Detect which cell encompasses the target text, then output its (X, Y) center coordinate. 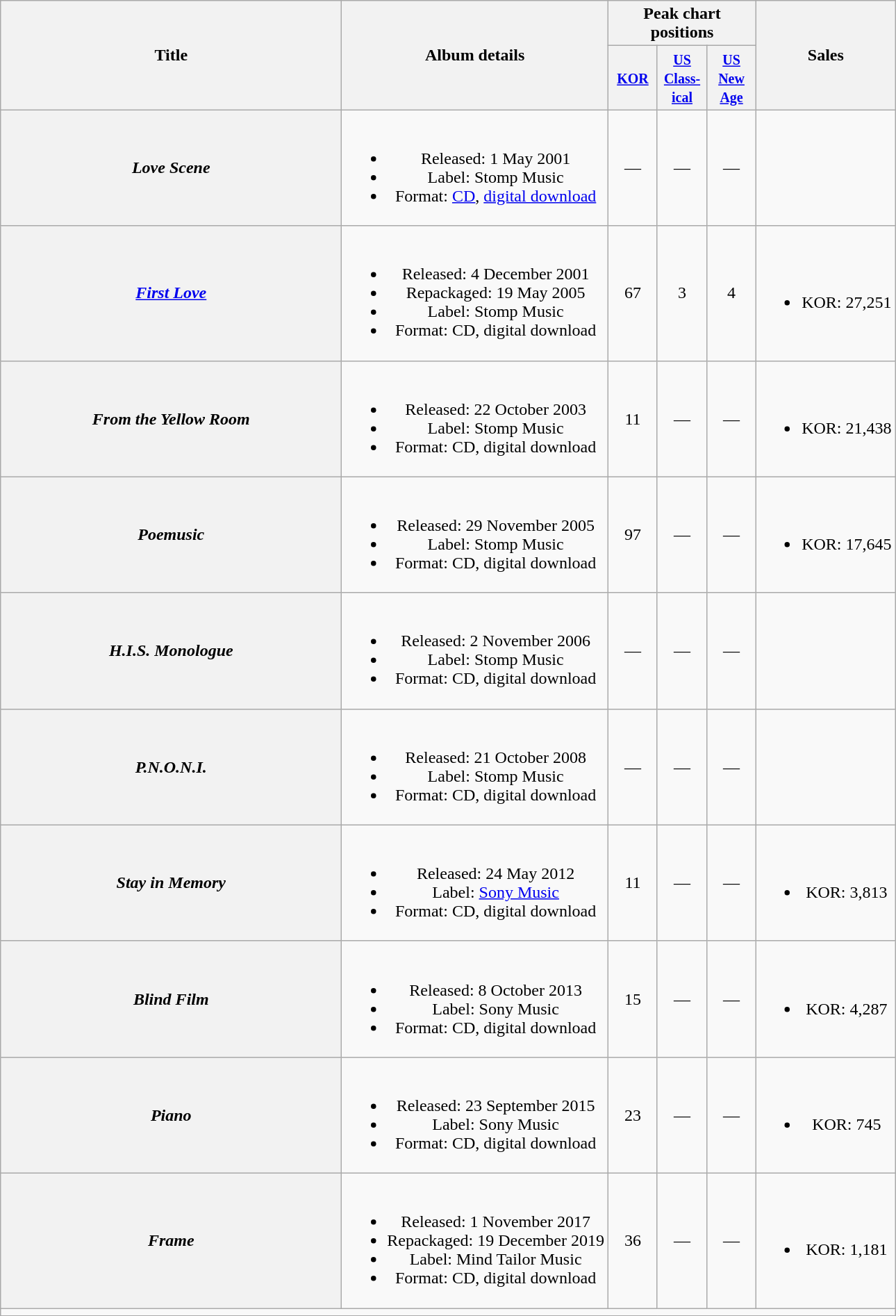
P.N.O.N.I. (171, 767)
Title (171, 56)
Love Scene (171, 168)
Released: 29 November 2005 Label: Stomp MusicFormat: CD, digital download (475, 535)
36 (632, 1240)
USNew Age (732, 78)
Peak chart positions (682, 24)
Released: 23 September 2015 Label: Sony MusicFormat: CD, digital download (475, 1115)
USClass-ical (682, 78)
From the Yellow Room (171, 418)
Released: 24 May 2012 Label: Sony MusicFormat: CD, digital download (475, 882)
Blind Film (171, 999)
Released: 21 October 2008 Label: Stomp MusicFormat: CD, digital download (475, 767)
Poemusic (171, 535)
KOR: 4,287 (826, 999)
Released: 1 May 2001 Label: Stomp MusicFormat: CD, digital download (475, 168)
Album details (475, 56)
23 (632, 1115)
KOR: 1,181 (826, 1240)
67 (632, 293)
First Love (171, 293)
Frame (171, 1240)
KOR (632, 78)
Released: 8 October 2013 Label: Sony MusicFormat: CD, digital download (475, 999)
Piano (171, 1115)
Released: 2 November 2006 Label: Stomp MusicFormat: CD, digital download (475, 650)
H.I.S. Monologue (171, 650)
KOR: 17,645 (826, 535)
KOR: 745 (826, 1115)
Sales (826, 56)
Released: 1 November 2017 Repackaged: 19 December 2019Label: Mind Tailor MusicFormat: CD, digital download (475, 1240)
15 (632, 999)
KOR: 21,438 (826, 418)
Stay in Memory (171, 882)
4 (732, 293)
Released: 22 October 2003 Label: Stomp MusicFormat: CD, digital download (475, 418)
Released: 4 December 2001 Repackaged: 19 May 2005 Label: Stomp MusicFormat: CD, digital download (475, 293)
3 (682, 293)
KOR: 27,251 (826, 293)
KOR: 3,813 (826, 882)
97 (632, 535)
